Detect which cell encompasses the target text, then output its [x, y] center coordinate. 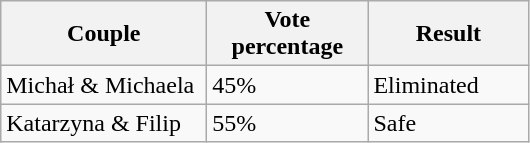
45% [288, 85]
Couple [104, 34]
55% [288, 123]
Katarzyna & Filip [104, 123]
Vote percentage [288, 34]
Safe [448, 123]
Result [448, 34]
Michał & Michaela [104, 85]
Eliminated [448, 85]
